Scan for the cell matching the given text and deliver its [X, Y] coordinate at center. 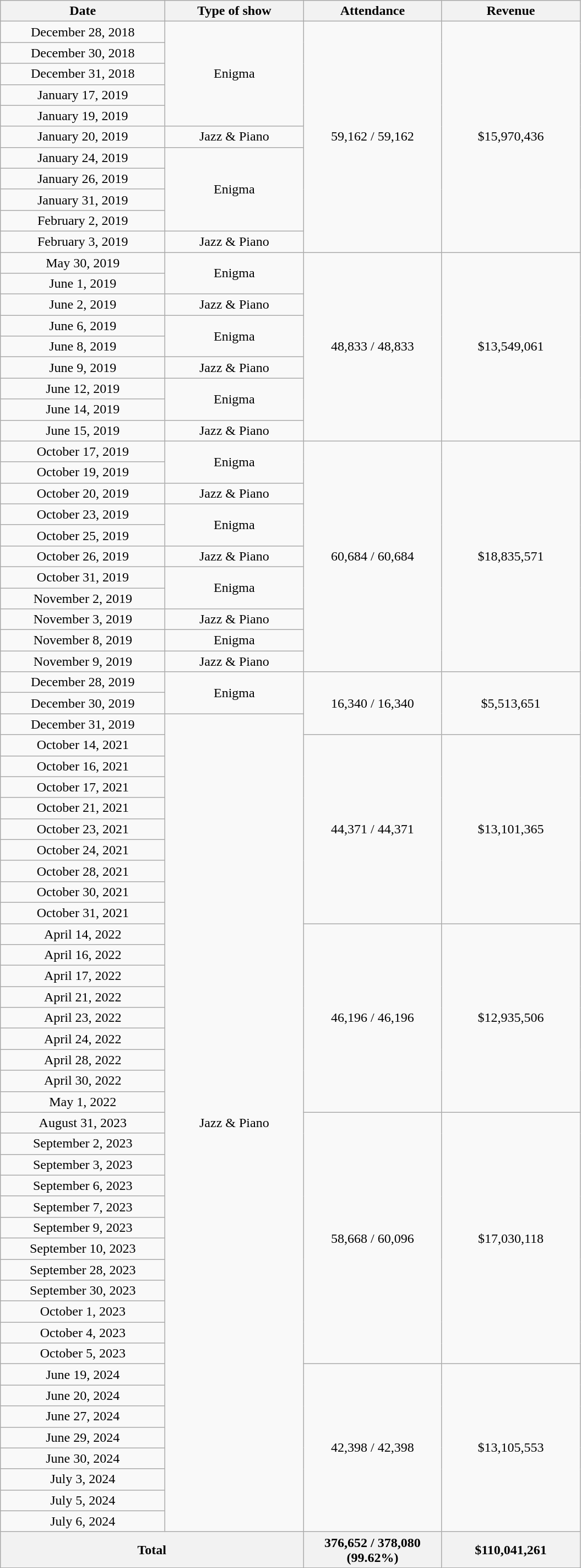
Type of show [235, 11]
376,652 / 378,080 (99.62%) [372, 1550]
July 5, 2024 [83, 1500]
December 31, 2018 [83, 74]
June 2, 2019 [83, 305]
February 3, 2019 [83, 241]
October 4, 2023 [83, 1333]
September 3, 2023 [83, 1165]
September 10, 2023 [83, 1248]
Date [83, 11]
September 30, 2023 [83, 1291]
April 28, 2022 [83, 1060]
November 3, 2019 [83, 619]
October 28, 2021 [83, 871]
November 2, 2019 [83, 598]
$17,030,118 [511, 1238]
April 21, 2022 [83, 997]
July 6, 2024 [83, 1521]
January 20, 2019 [83, 137]
October 25, 2019 [83, 535]
June 1, 2019 [83, 284]
60,684 / 60,684 [372, 557]
February 2, 2019 [83, 220]
Attendance [372, 11]
October 19, 2019 [83, 472]
46,196 / 46,196 [372, 1019]
January 17, 2019 [83, 95]
$13,101,365 [511, 829]
June 27, 2024 [83, 1416]
April 24, 2022 [83, 1039]
January 31, 2019 [83, 200]
44,371 / 44,371 [372, 829]
Total [152, 1550]
16,340 / 16,340 [372, 703]
July 3, 2024 [83, 1479]
$110,041,261 [511, 1550]
42,398 / 42,398 [372, 1448]
June 8, 2019 [83, 347]
October 23, 2019 [83, 514]
October 16, 2021 [83, 766]
April 17, 2022 [83, 976]
October 17, 2021 [83, 787]
June 15, 2019 [83, 430]
December 30, 2019 [83, 703]
October 31, 2021 [83, 913]
October 1, 2023 [83, 1312]
September 28, 2023 [83, 1269]
April 14, 2022 [83, 934]
$5,513,651 [511, 703]
June 20, 2024 [83, 1395]
January 19, 2019 [83, 116]
October 5, 2023 [83, 1354]
September 6, 2023 [83, 1186]
October 20, 2019 [83, 493]
$18,835,571 [511, 557]
October 31, 2019 [83, 577]
October 17, 2019 [83, 451]
$13,549,061 [511, 347]
59,162 / 59,162 [372, 137]
October 23, 2021 [83, 829]
April 16, 2022 [83, 955]
October 21, 2021 [83, 808]
June 12, 2019 [83, 389]
June 30, 2024 [83, 1458]
June 9, 2019 [83, 368]
October 26, 2019 [83, 556]
May 30, 2019 [83, 263]
48,833 / 48,833 [372, 347]
June 14, 2019 [83, 409]
September 2, 2023 [83, 1144]
$15,970,436 [511, 137]
April 30, 2022 [83, 1081]
November 8, 2019 [83, 640]
September 7, 2023 [83, 1206]
May 1, 2022 [83, 1102]
December 31, 2019 [83, 724]
October 30, 2021 [83, 892]
January 26, 2019 [83, 179]
58,668 / 60,096 [372, 1238]
December 28, 2019 [83, 682]
December 28, 2018 [83, 32]
$13,105,553 [511, 1448]
June 6, 2019 [83, 326]
April 23, 2022 [83, 1018]
September 9, 2023 [83, 1227]
December 30, 2018 [83, 53]
Revenue [511, 11]
$12,935,506 [511, 1019]
October 14, 2021 [83, 745]
June 19, 2024 [83, 1375]
January 24, 2019 [83, 158]
June 29, 2024 [83, 1437]
August 31, 2023 [83, 1123]
October 24, 2021 [83, 850]
November 9, 2019 [83, 661]
